For the text-containing cell, return its midpoint in (x, y) coordinate format. 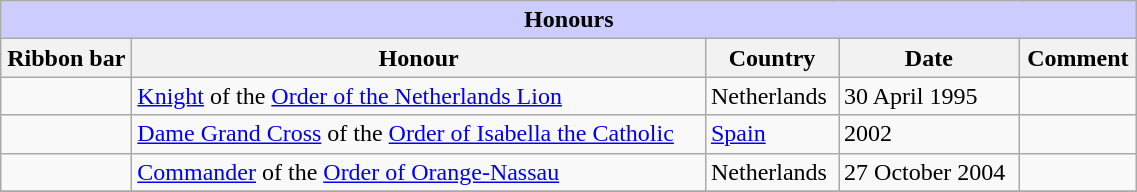
Honours (569, 20)
Ribbon bar (66, 58)
Honour (419, 58)
27 October 2004 (930, 172)
Knight of the Order of the Netherlands Lion (419, 96)
Spain (772, 134)
Comment (1078, 58)
Country (772, 58)
Commander of the Order of Orange-Nassau (419, 172)
Date (930, 58)
Dame Grand Cross of the Order of Isabella the Catholic (419, 134)
2002 (930, 134)
30 April 1995 (930, 96)
